Detect which cell encompasses the target text, then output its (x, y) center coordinate. 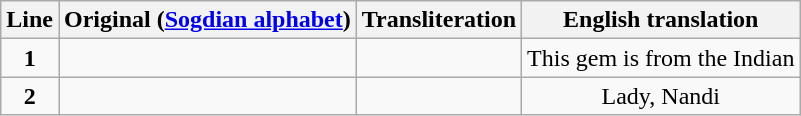
Transliteration (438, 20)
English translation (661, 20)
1 (30, 58)
This gem is from the Indian (661, 58)
2 (30, 96)
Lady, Nandi (661, 96)
Line (30, 20)
Original (Sogdian alphabet) (207, 20)
